From the cell containing the given text, extract its center point as [x, y] coordinate. 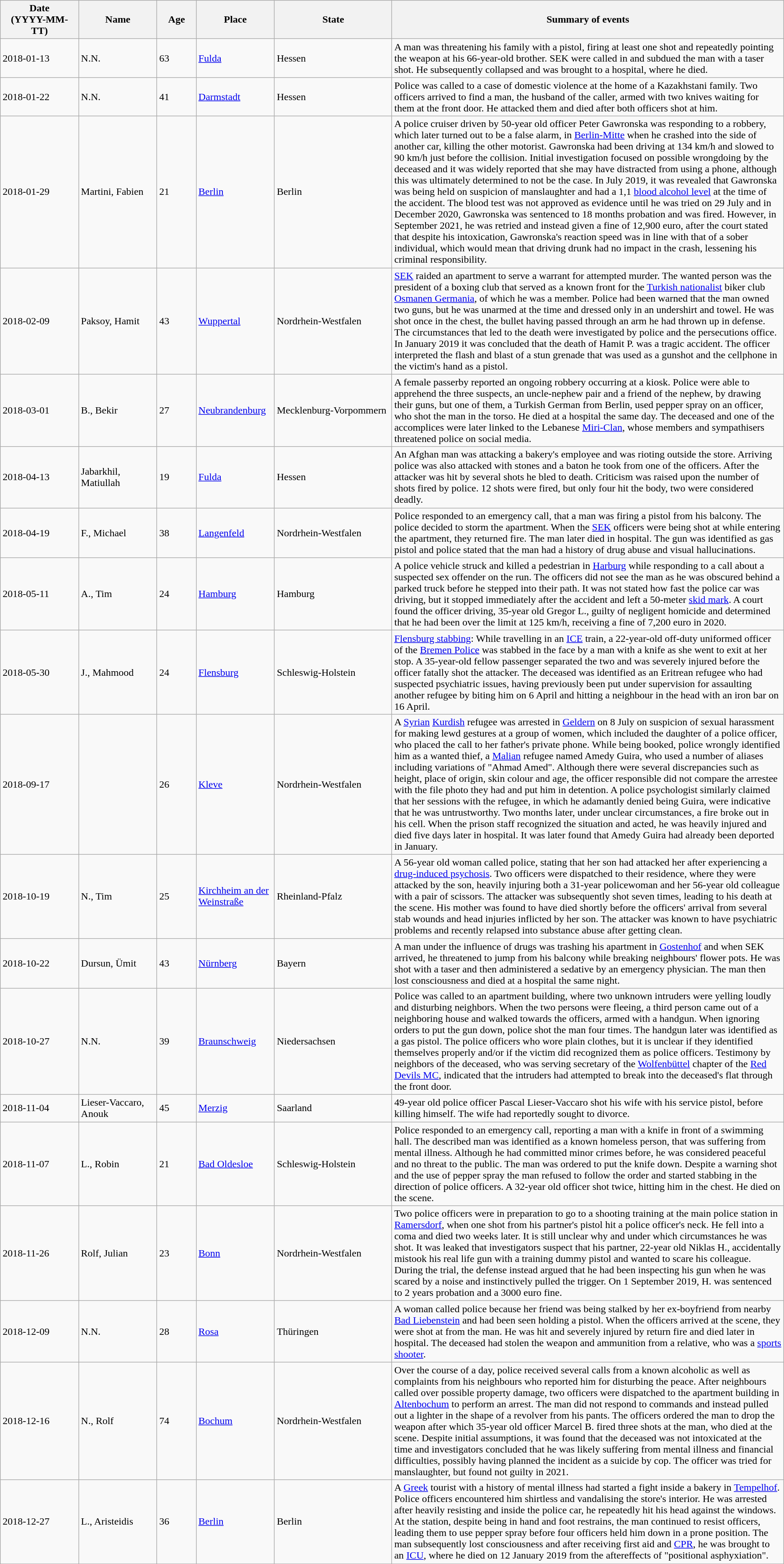
27 [177, 411]
2018-05-30 [39, 672]
38 [177, 533]
36 [177, 1522]
Bayern [333, 964]
28 [177, 1331]
2018-11-07 [39, 1164]
Bonn [235, 1254]
Niedersachsen [333, 1042]
F., Michael [118, 533]
Kleve [235, 784]
2018-12-27 [39, 1522]
J., Mahmood [118, 672]
Age [177, 20]
2018-03-01 [39, 411]
Paksoy, Hamit [118, 321]
Jabarkhil, Matiullah [118, 477]
Braunschweig [235, 1042]
Dursun, Ümit [118, 964]
Wuppertal [235, 321]
Merzig [235, 1109]
26 [177, 784]
2018-01-13 [39, 58]
45 [177, 1109]
Place [235, 20]
2018-10-22 [39, 964]
Rosa [235, 1331]
Mecklenburg-Vorpommern [333, 411]
Saarland [333, 1109]
2018-04-13 [39, 477]
74 [177, 1421]
Darmstadt [235, 97]
2018-10-19 [39, 896]
2018-11-26 [39, 1254]
Lieser-Vaccaro, Anouk [118, 1109]
Bochum [235, 1421]
2018-12-09 [39, 1331]
Name [118, 20]
39 [177, 1042]
Langenfeld [235, 533]
2018-04-19 [39, 533]
State [333, 20]
L., Aristeidis [118, 1522]
Bad Oldesloe [235, 1164]
19 [177, 477]
Kirchheim an der Weinstraße [235, 896]
Flensburg [235, 672]
23 [177, 1254]
Martini, Fabien [118, 192]
Rheinland-Pfalz [333, 896]
A., Tim [118, 594]
2018-12-16 [39, 1421]
Thüringen [333, 1331]
L., Robin [118, 1164]
B., Bekir [118, 411]
N., Rolf [118, 1421]
41 [177, 97]
2018-10-27 [39, 1042]
N., Tim [118, 896]
2018-11-04 [39, 1109]
Neubrandenburg [235, 411]
25 [177, 896]
Date(YYYY-MM-TT) [39, 20]
Nürnberg [235, 964]
2018-02-09 [39, 321]
2018-01-22 [39, 97]
Rolf, Julian [118, 1254]
63 [177, 58]
Summary of events [588, 20]
2018-09-17 [39, 784]
2018-01-29 [39, 192]
2018-05-11 [39, 594]
